Pinpoint the cell where the given text exists, returning its [x, y] midpoint coordinate. 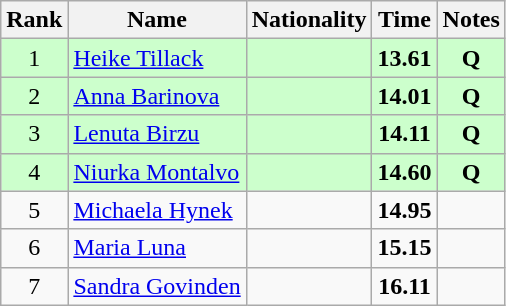
Maria Luna [157, 248]
1 [34, 58]
2 [34, 96]
Sandra Govinden [157, 286]
Lenuta Birzu [157, 134]
14.60 [404, 172]
Name [157, 20]
Nationality [309, 20]
3 [34, 134]
14.95 [404, 210]
15.15 [404, 248]
5 [34, 210]
16.11 [404, 286]
Rank [34, 20]
Anna Barinova [157, 96]
14.11 [404, 134]
4 [34, 172]
Heike Tillack [157, 58]
Michaela Hynek [157, 210]
6 [34, 248]
14.01 [404, 96]
13.61 [404, 58]
Notes [471, 20]
7 [34, 286]
Time [404, 20]
Niurka Montalvo [157, 172]
